Capture the cell that displays the provided text and extract its (x, y) central coordinate. 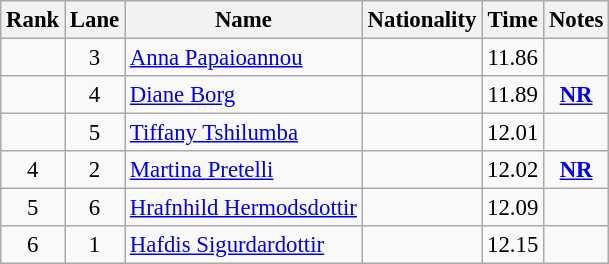
3 (95, 58)
12.02 (513, 170)
Martina Pretelli (244, 170)
Time (513, 20)
12.09 (513, 208)
Diane Borg (244, 95)
Anna Papaioannou (244, 58)
Rank (33, 20)
12.01 (513, 133)
Lane (95, 20)
Hafdis Sigurdardottir (244, 245)
Tiffany Tshilumba (244, 133)
12.15 (513, 245)
Hrafnhild Hermodsdottir (244, 208)
2 (95, 170)
Name (244, 20)
Notes (576, 20)
11.89 (513, 95)
1 (95, 245)
Nationality (422, 20)
11.86 (513, 58)
